Detect which cell encompasses the target text, then output its [X, Y] center coordinate. 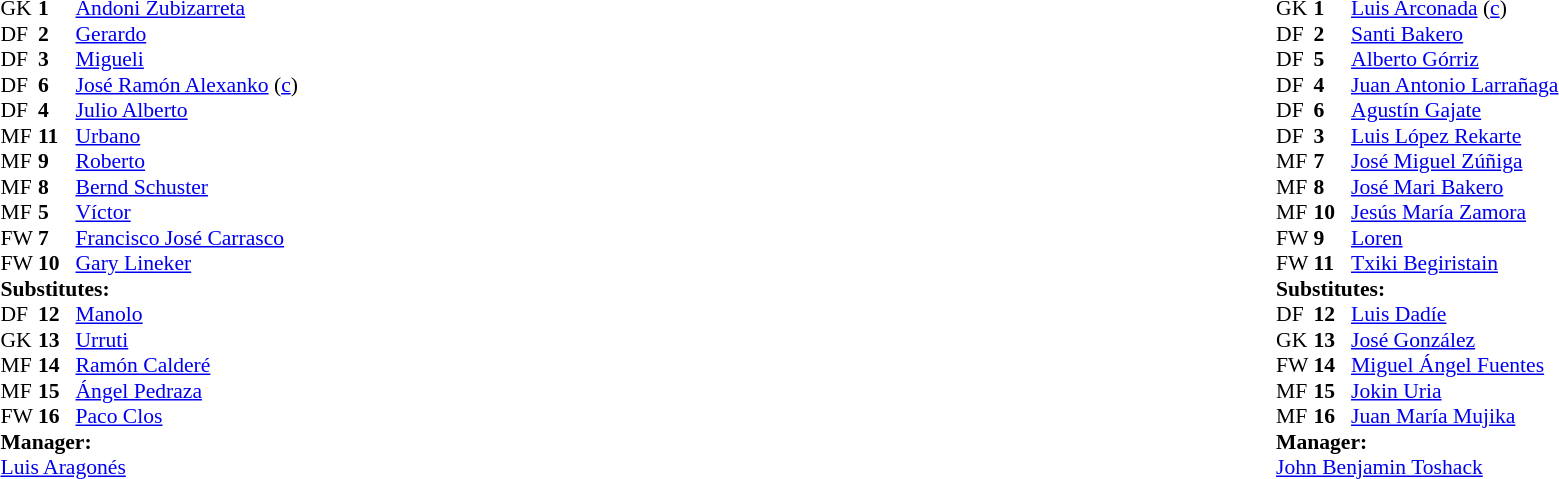
Víctor [187, 213]
Manolo [187, 315]
Gary Lineker [187, 263]
Ramón Calderé [187, 365]
José Miguel Zúñiga [1454, 161]
José González [1454, 340]
Bernd Schuster [187, 187]
Urbano [187, 136]
Loren [1454, 238]
Roberto [187, 161]
Francisco José Carrasco [187, 238]
Gerardo [187, 34]
Juan Antonio Larrañaga [1454, 85]
Luis López Rekarte [1454, 136]
Urruti [187, 340]
Txiki Begiristain [1454, 263]
Juan María Mujika [1454, 417]
Luis Dadíe [1454, 315]
Jesús María Zamora [1454, 213]
Migueli [187, 59]
Julio Alberto [187, 111]
Alberto Górriz [1454, 59]
José Mari Bakero [1454, 187]
José Ramón Alexanko (c) [187, 85]
Santi Bakero [1454, 34]
Jokin Uria [1454, 391]
Paco Clos [187, 417]
Miguel Ángel Fuentes [1454, 365]
Agustín Gajate [1454, 111]
Ángel Pedraza [187, 391]
